Capture the cell that displays the provided text and extract its [x, y] central coordinate. 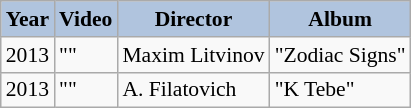
Year [28, 19]
"K Tebe" [340, 90]
Maxim Litvinov [193, 55]
Director [193, 19]
Video [86, 19]
A. Filatovich [193, 90]
Album [340, 19]
"Zodiac Signs" [340, 55]
